Capture the cell that displays the provided text and extract its (x, y) central coordinate. 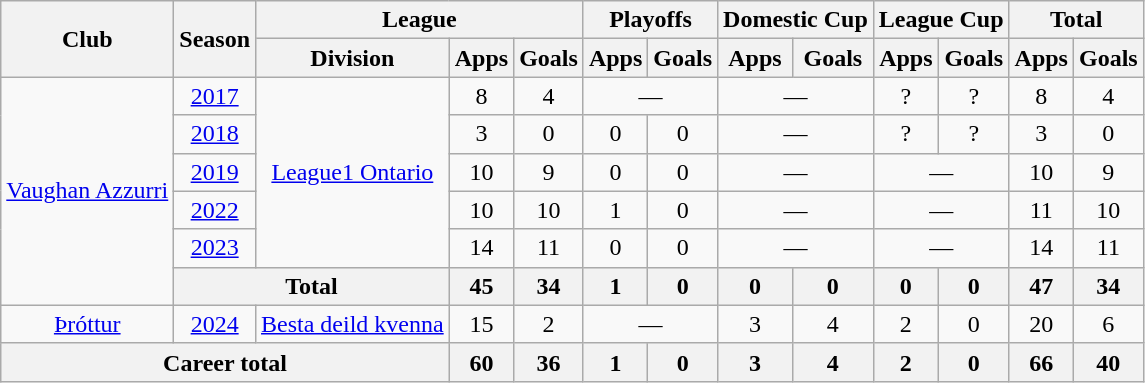
47 (1041, 286)
2023 (215, 248)
Club (88, 39)
Domestic Cup (796, 20)
League1 Ontario (353, 172)
15 (481, 324)
2022 (215, 210)
Þróttur (88, 324)
2019 (215, 172)
2017 (215, 96)
Division (353, 58)
40 (1108, 362)
45 (481, 286)
Besta deild kvenna (353, 324)
Vaughan Azzurri (88, 191)
Playoffs (650, 20)
6 (1108, 324)
2018 (215, 134)
2024 (215, 324)
Career total (225, 362)
League (420, 20)
Season (215, 39)
20 (1041, 324)
League Cup (941, 20)
36 (549, 362)
60 (481, 362)
66 (1041, 362)
